Search for the cell housing the specified text and yield its (x, y) center coordinate. 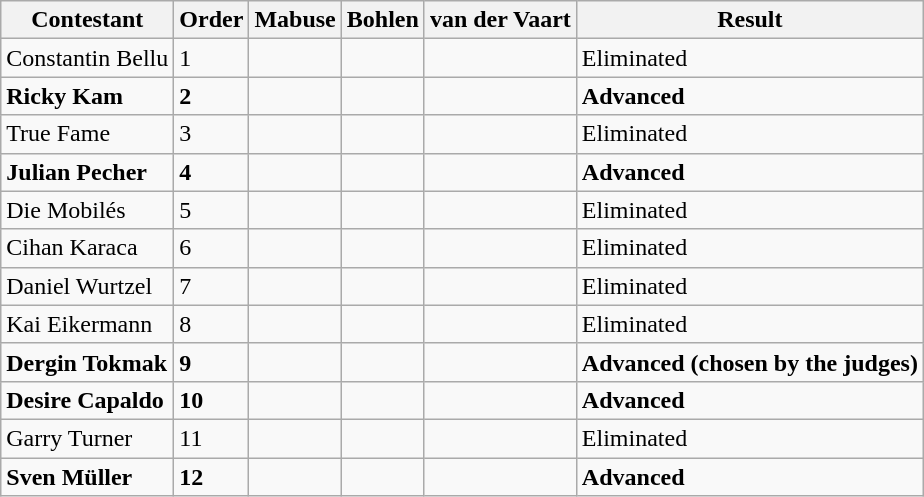
Daniel Wurtzel (88, 286)
3 (212, 134)
5 (212, 210)
Cihan Karaca (88, 248)
7 (212, 286)
True Fame (88, 134)
Kai Eikermann (88, 324)
11 (212, 438)
Order (212, 20)
Bohlen (382, 20)
Garry Turner (88, 438)
9 (212, 362)
8 (212, 324)
van der Vaart (500, 20)
Advanced (chosen by the judges) (750, 362)
1 (212, 58)
Contestant (88, 20)
2 (212, 96)
4 (212, 172)
Julian Pecher (88, 172)
Die Mobilés (88, 210)
Dergin Tokmak (88, 362)
Mabuse (295, 20)
Sven Müller (88, 477)
10 (212, 400)
Constantin Bellu (88, 58)
12 (212, 477)
Ricky Kam (88, 96)
Desire Capaldo (88, 400)
Result (750, 20)
6 (212, 248)
